Search for the cell housing the specified text and yield its [x, y] center coordinate. 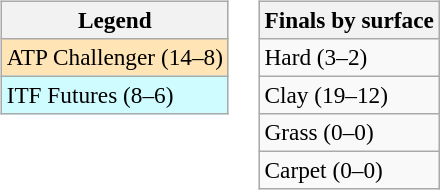
Hard (3–2) [349, 57]
ATP Challenger (14–8) [114, 57]
Grass (0–0) [349, 133]
Legend [114, 20]
Clay (19–12) [349, 95]
Carpet (0–0) [349, 171]
Finals by surface [349, 20]
ITF Futures (8–6) [114, 95]
